Pinpoint the cell where the given text exists, returning its [x, y] midpoint coordinate. 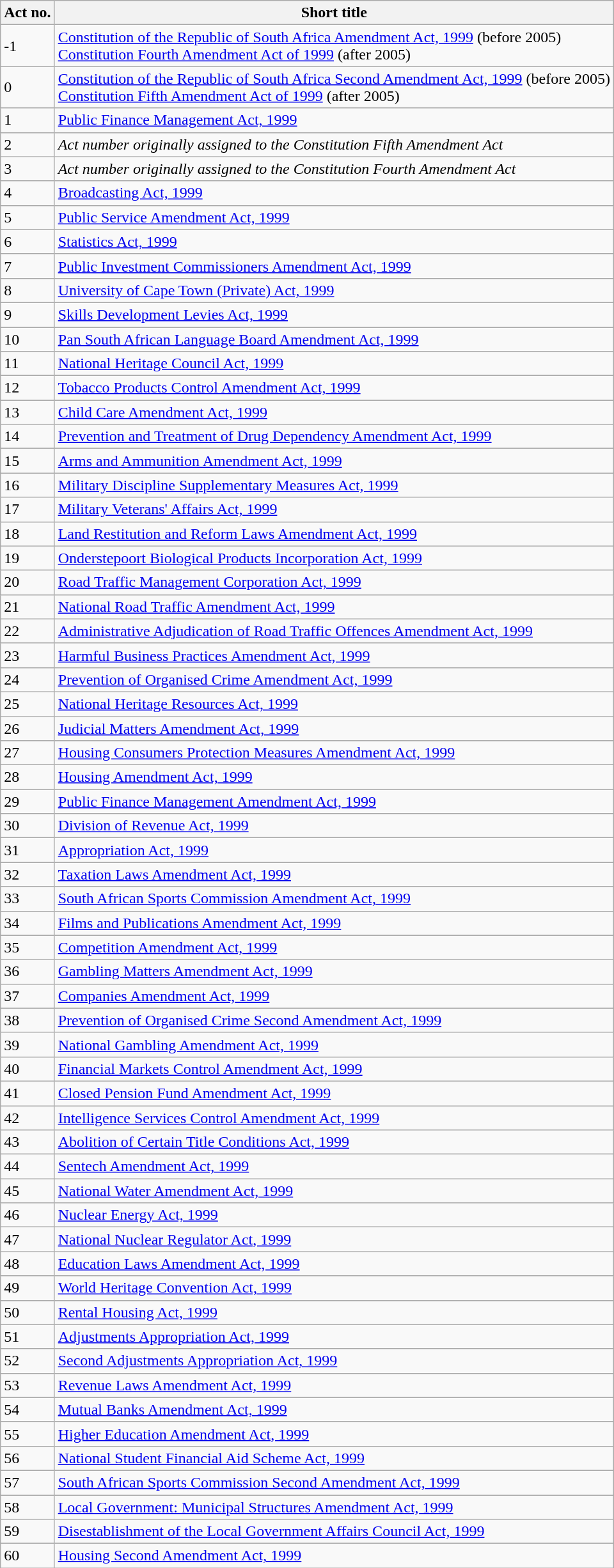
49 [28, 1288]
Public Investment Commissioners Amendment Act, 1999 [334, 266]
Adjustments Appropriation Act, 1999 [334, 1337]
24 [28, 679]
Housing Second Amendment Act, 1999 [334, 1556]
Second Adjustments Appropriation Act, 1999 [334, 1361]
Films and Publications Amendment Act, 1999 [334, 923]
Constitution of the Republic of South Africa Amendment Act, 1999 (before 2005) Constitution Fourth Amendment Act of 1999 (after 2005) [334, 46]
National Heritage Council Act, 1999 [334, 364]
National Gambling Amendment Act, 1999 [334, 1044]
Intelligence Services Control Amendment Act, 1999 [334, 1118]
Road Traffic Management Corporation Act, 1999 [334, 582]
National Water Amendment Act, 1999 [334, 1191]
Competition Amendment Act, 1999 [334, 947]
60 [28, 1556]
8 [28, 290]
Housing Consumers Protection Measures Amendment Act, 1999 [334, 753]
9 [28, 314]
38 [28, 1020]
Housing Amendment Act, 1999 [334, 777]
Land Restitution and Reform Laws Amendment Act, 1999 [334, 534]
Rental Housing Act, 1999 [334, 1312]
Sentech Amendment Act, 1999 [334, 1167]
Gambling Matters Amendment Act, 1999 [334, 972]
1 [28, 120]
23 [28, 655]
Child Care Amendment Act, 1999 [334, 412]
Administrative Adjudication of Road Traffic Offences Amendment Act, 1999 [334, 631]
Arms and Ammunition Amendment Act, 1999 [334, 461]
19 [28, 558]
Skills Development Levies Act, 1999 [334, 314]
48 [28, 1264]
Public Finance Management Act, 1999 [334, 120]
Military Discipline Supplementary Measures Act, 1999 [334, 485]
37 [28, 996]
14 [28, 437]
Act number originally assigned to the Constitution Fifth Amendment Act [334, 144]
5 [28, 217]
56 [28, 1458]
51 [28, 1337]
11 [28, 364]
Prevention of Organised Crime Amendment Act, 1999 [334, 679]
20 [28, 582]
46 [28, 1215]
University of Cape Town (Private) Act, 1999 [334, 290]
44 [28, 1167]
Act no. [28, 13]
10 [28, 339]
Companies Amendment Act, 1999 [334, 996]
42 [28, 1118]
7 [28, 266]
Disestablishment of the Local Government Affairs Council Act, 1999 [334, 1532]
4 [28, 193]
Public Finance Management Amendment Act, 1999 [334, 802]
34 [28, 923]
Public Service Amendment Act, 1999 [334, 217]
Financial Markets Control Amendment Act, 1999 [334, 1069]
54 [28, 1409]
Broadcasting Act, 1999 [334, 193]
National Heritage Resources Act, 1999 [334, 704]
Judicial Matters Amendment Act, 1999 [334, 728]
3 [28, 169]
29 [28, 802]
25 [28, 704]
Mutual Banks Amendment Act, 1999 [334, 1409]
50 [28, 1312]
Statistics Act, 1999 [334, 242]
12 [28, 388]
43 [28, 1142]
Local Government: Municipal Structures Amendment Act, 1999 [334, 1507]
Closed Pension Fund Amendment Act, 1999 [334, 1093]
National Road Traffic Amendment Act, 1999 [334, 607]
South African Sports Commission Amendment Act, 1999 [334, 899]
55 [28, 1434]
53 [28, 1385]
28 [28, 777]
Prevention and Treatment of Drug Dependency Amendment Act, 1999 [334, 437]
Act number originally assigned to the Constitution Fourth Amendment Act [334, 169]
35 [28, 947]
Taxation Laws Amendment Act, 1999 [334, 874]
16 [28, 485]
31 [28, 850]
33 [28, 899]
6 [28, 242]
59 [28, 1532]
Education Laws Amendment Act, 1999 [334, 1264]
57 [28, 1482]
Higher Education Amendment Act, 1999 [334, 1434]
Appropriation Act, 1999 [334, 850]
21 [28, 607]
18 [28, 534]
22 [28, 631]
13 [28, 412]
45 [28, 1191]
58 [28, 1507]
Abolition of Certain Title Conditions Act, 1999 [334, 1142]
52 [28, 1361]
Division of Revenue Act, 1999 [334, 826]
2 [28, 144]
Tobacco Products Control Amendment Act, 1999 [334, 388]
47 [28, 1239]
26 [28, 728]
World Heritage Convention Act, 1999 [334, 1288]
South African Sports Commission Second Amendment Act, 1999 [334, 1482]
Revenue Laws Amendment Act, 1999 [334, 1385]
National Student Financial Aid Scheme Act, 1999 [334, 1458]
30 [28, 826]
Nuclear Energy Act, 1999 [334, 1215]
27 [28, 753]
Prevention of Organised Crime Second Amendment Act, 1999 [334, 1020]
Military Veterans' Affairs Act, 1999 [334, 509]
Harmful Business Practices Amendment Act, 1999 [334, 655]
-1 [28, 46]
National Nuclear Regulator Act, 1999 [334, 1239]
Pan South African Language Board Amendment Act, 1999 [334, 339]
15 [28, 461]
36 [28, 972]
40 [28, 1069]
39 [28, 1044]
41 [28, 1093]
Constitution of the Republic of South Africa Second Amendment Act, 1999 (before 2005) Constitution Fifth Amendment Act of 1999 (after 2005) [334, 87]
0 [28, 87]
32 [28, 874]
Short title [334, 13]
17 [28, 509]
Onderstepoort Biological Products Incorporation Act, 1999 [334, 558]
